For the text-containing cell, return its midpoint in [x, y] coordinate format. 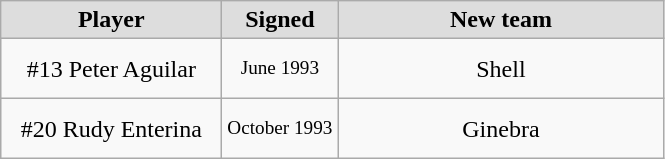
Ginebra [501, 129]
Player [112, 20]
Signed [280, 20]
June 1993 [280, 69]
October 1993 [280, 129]
#20 Rudy Enterina [112, 129]
#13 Peter Aguilar [112, 69]
New team [501, 20]
Shell [501, 69]
